Detect which cell encompasses the target text, then output its [X, Y] center coordinate. 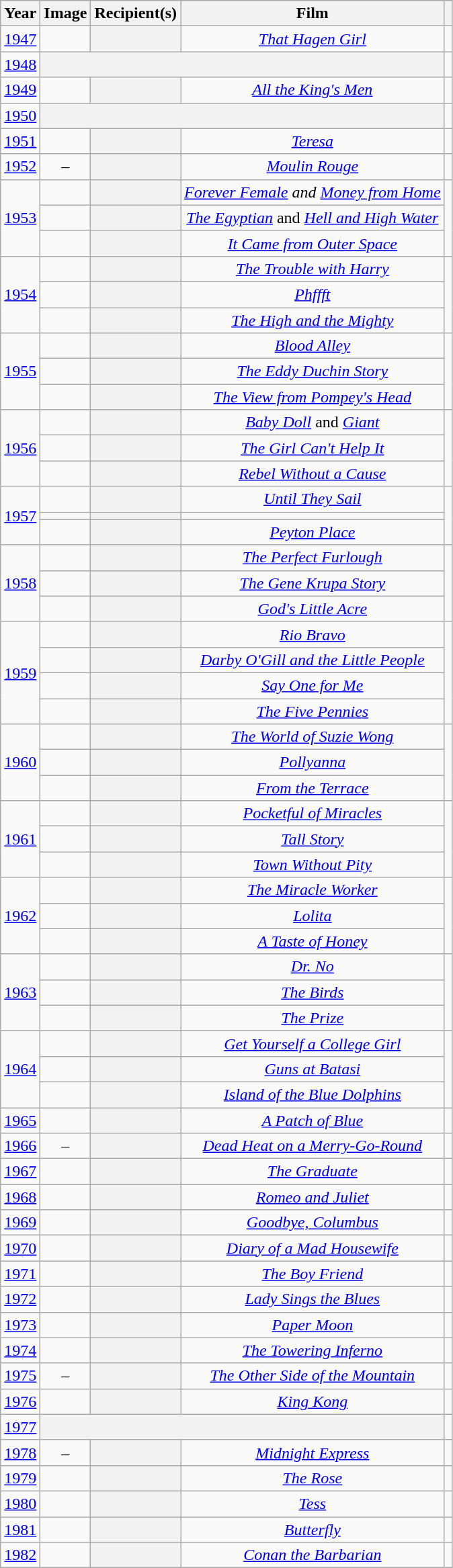
1948 [20, 64]
Say One for Me [313, 685]
Rio Bravo [313, 634]
God's Little Acre [313, 609]
1956 [20, 448]
Tall Story [313, 839]
1970 [20, 1248]
The High and the Mighty [313, 320]
Butterfly [313, 1530]
The Boy Friend [313, 1274]
The Gene Krupa Story [313, 583]
1977 [20, 1427]
A Taste of Honey [313, 941]
1964 [20, 1069]
Blood Alley [313, 346]
1967 [20, 1172]
1973 [20, 1325]
The Miracle Worker [313, 890]
That Hagen Girl [313, 39]
The Other Side of the Mountain [313, 1376]
1953 [20, 218]
The Rose [313, 1478]
1965 [20, 1120]
1952 [20, 167]
Dr. No [313, 967]
Tess [313, 1504]
Recipient(s) [136, 13]
1972 [20, 1299]
Paper Moon [313, 1325]
Guns at Batasi [313, 1069]
Teresa [313, 141]
1981 [20, 1530]
The Egyptian and Hell and High Water [313, 218]
Get Yourself a College Girl [313, 1043]
1947 [20, 39]
The Towering Inferno [313, 1350]
Lolita [313, 916]
The Five Pennies [313, 711]
A Patch of Blue [313, 1120]
Film [313, 13]
1978 [20, 1452]
1959 [20, 672]
1982 [20, 1555]
Dead Heat on a Merry-Go-Round [313, 1146]
Darby O'Gill and the Little People [313, 660]
Until They Sail [313, 499]
Moulin Rouge [313, 167]
Midnight Express [313, 1452]
1955 [20, 372]
From the Terrace [313, 788]
Diary of a Mad Housewife [313, 1248]
The Graduate [313, 1172]
1963 [20, 992]
1969 [20, 1223]
1951 [20, 141]
Peyton Place [313, 532]
1974 [20, 1350]
1968 [20, 1197]
The Girl Can't Help It [313, 448]
1960 [20, 763]
All the King's Men [313, 90]
Romeo and Juliet [313, 1197]
King Kong [313, 1401]
It Came from Outer Space [313, 243]
The View from Pompey's Head [313, 397]
1954 [20, 294]
Lady Sings the Blues [313, 1299]
The Birds [313, 992]
Phffft [313, 294]
1949 [20, 90]
Pollyanna [313, 763]
1975 [20, 1376]
Forever Female and Money from Home [313, 192]
1976 [20, 1401]
Conan the Barbarian [313, 1555]
1971 [20, 1274]
Rebel Without a Cause [313, 474]
1950 [20, 116]
Year [20, 13]
Town Without Pity [313, 865]
1957 [20, 516]
1980 [20, 1504]
1962 [20, 916]
Pocketful of Miracles [313, 814]
The Prize [313, 1018]
Island of the Blue Dolphins [313, 1094]
1966 [20, 1146]
Image [66, 13]
The World of Suzie Wong [313, 737]
1961 [20, 839]
1958 [20, 583]
1979 [20, 1478]
Baby Doll and Giant [313, 423]
The Trouble with Harry [313, 269]
Goodbye, Columbus [313, 1223]
The Eddy Duchin Story [313, 372]
The Perfect Furlough [313, 558]
